Identify which cell holds the provided text, then report its [x, y] central coordinate. 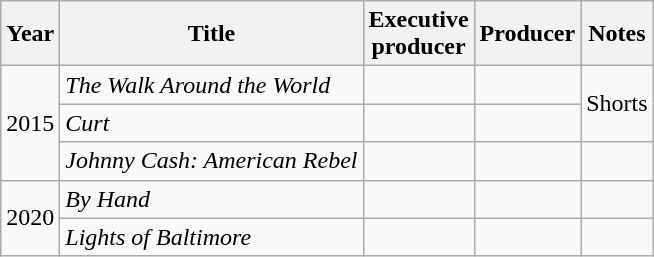
Johnny Cash: American Rebel [212, 161]
The Walk Around the World [212, 85]
2015 [30, 123]
Producer [528, 34]
By Hand [212, 199]
Shorts [617, 104]
2020 [30, 218]
Curt [212, 123]
Lights of Baltimore [212, 237]
Executiveproducer [418, 34]
Notes [617, 34]
Year [30, 34]
Title [212, 34]
